Search for the cell housing the specified text and yield its (x, y) center coordinate. 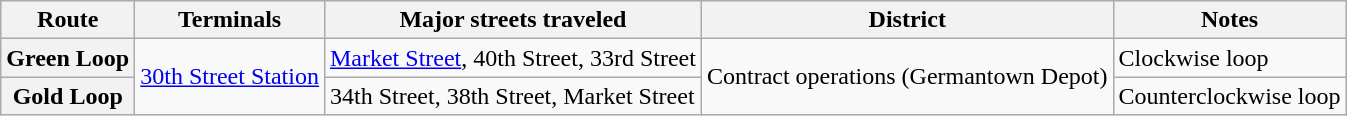
30th Street Station (230, 77)
Contract operations (Germantown Depot) (907, 77)
Counterclockwise loop (1230, 96)
Clockwise loop (1230, 58)
Terminals (230, 20)
Major streets traveled (512, 20)
Market Street, 40th Street, 33rd Street (512, 58)
District (907, 20)
Route (68, 20)
Gold Loop (68, 96)
34th Street, 38th Street, Market Street (512, 96)
Green Loop (68, 58)
Notes (1230, 20)
